Determine the (X, Y) coordinate at the center of the cell enclosing the given text.  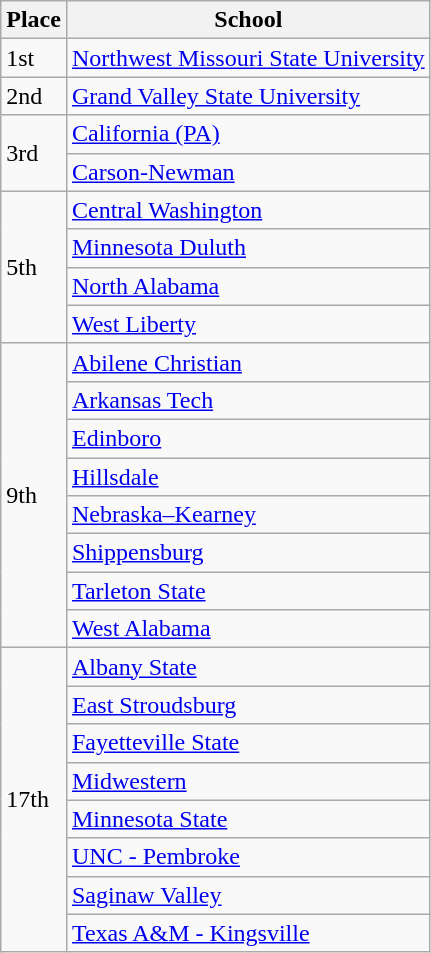
California (PA) (248, 134)
3rd (34, 153)
Minnesota State (248, 819)
UNC - Pembroke (248, 857)
Texas A&M - Kingsville (248, 933)
17th (34, 800)
Abilene Christian (248, 362)
Minnesota Duluth (248, 248)
Arkansas Tech (248, 400)
5th (34, 267)
Saginaw Valley (248, 895)
Central Washington (248, 210)
Place (34, 20)
1st (34, 58)
Nebraska–Kearney (248, 515)
Edinboro (248, 438)
Northwest Missouri State University (248, 58)
9th (34, 495)
East Stroudsburg (248, 705)
North Alabama (248, 286)
2nd (34, 96)
Midwestern (248, 781)
Fayetteville State (248, 743)
Hillsdale (248, 477)
School (248, 20)
Grand Valley State University (248, 96)
Albany State (248, 667)
West Liberty (248, 324)
West Alabama (248, 629)
Carson-Newman (248, 172)
Shippensburg (248, 553)
Tarleton State (248, 591)
